Detect which cell encompasses the target text, then output its (X, Y) center coordinate. 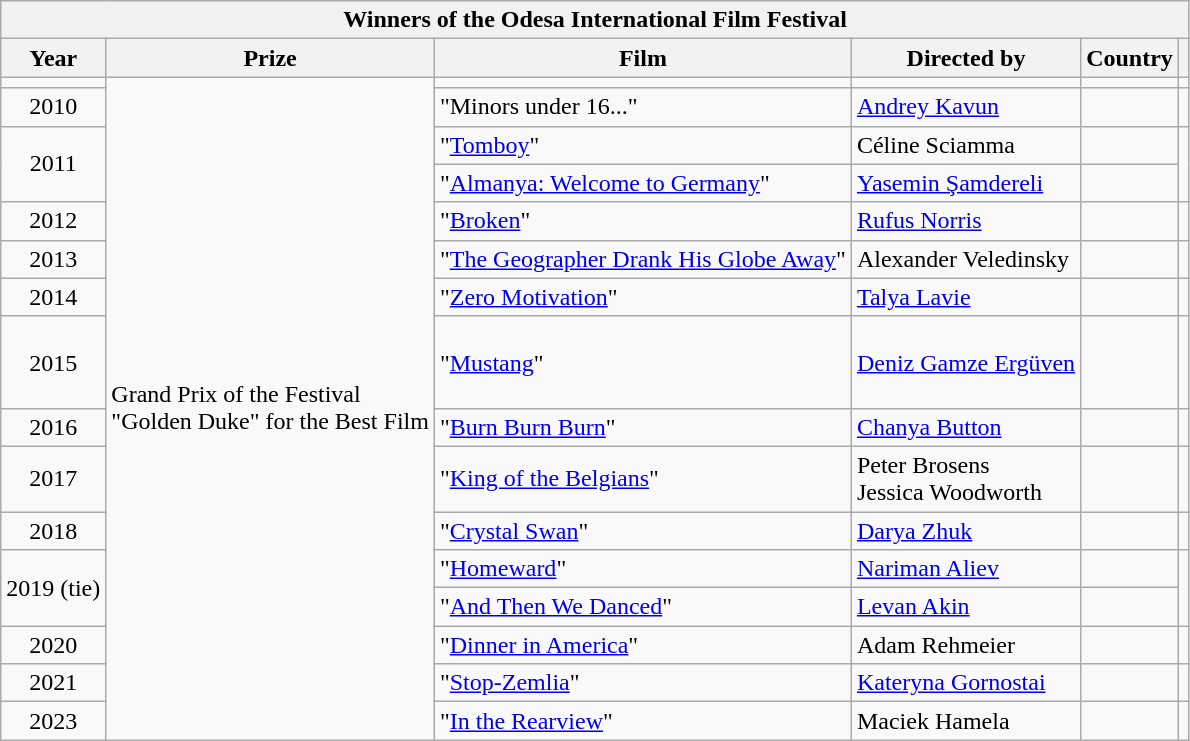
Yasemin Şamdereli (966, 183)
Winners of the Odesa International Film Festival (596, 20)
Alexander Veledinsky (966, 259)
Talya Lavie (966, 297)
Levan Akin (966, 607)
Peter BrosensJessica Woodworth (966, 478)
Chanya Button (966, 427)
2011 (54, 164)
2010 (54, 107)
Year (54, 58)
2021 (54, 683)
2014 (54, 297)
Adam Rehmeier (966, 645)
Country (1130, 58)
"Zero Motivation" (642, 297)
2019 (tie) (54, 588)
2015 (54, 362)
Film (642, 58)
2017 (54, 478)
Maciek Hamela (966, 721)
Kateryna Gornostai (966, 683)
"Tomboy" (642, 145)
2018 (54, 531)
2013 (54, 259)
2023 (54, 721)
"Crystal Swan" (642, 531)
2020 (54, 645)
2016 (54, 427)
"King of the Belgians" (642, 478)
"Burn Burn Burn" (642, 427)
"Stop-Zemlia" (642, 683)
Directed by (966, 58)
Andrey Kavun (966, 107)
"The Geographer Drank His Globe Away" (642, 259)
"And Then We Danced" (642, 607)
2012 (54, 221)
Darya Zhuk (966, 531)
Prize (270, 58)
Grand Prix of the Festival"Golden Duke" for the Best Film (270, 408)
"Homeward" (642, 569)
"In the Rearview" (642, 721)
Deniz Gamze Ergüven (966, 362)
"Minors under 16..." (642, 107)
Rufus Norris (966, 221)
"Almanya: Welcome to Germany" (642, 183)
"Dinner in America" (642, 645)
Céline Sciamma (966, 145)
Nariman Aliev (966, 569)
"Mustang" (642, 362)
"Broken" (642, 221)
